Search for the cell housing the specified text and yield its (x, y) center coordinate. 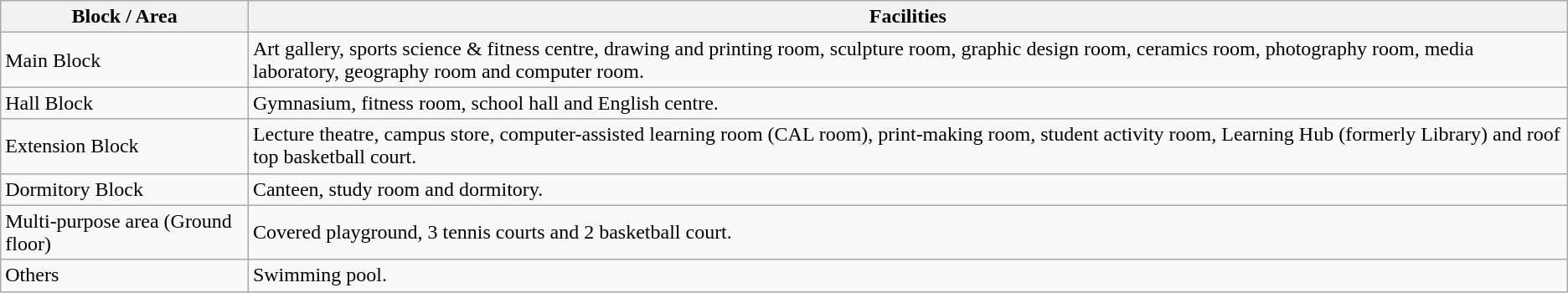
Canteen, study room and dormitory. (908, 189)
Main Block (125, 60)
Swimming pool. (908, 275)
Others (125, 275)
Covered playground, 3 tennis courts and 2 basketball court. (908, 233)
Dormitory Block (125, 189)
Block / Area (125, 17)
Facilities (908, 17)
Extension Block (125, 146)
Hall Block (125, 103)
Gymnasium, fitness room, school hall and English centre. (908, 103)
Multi-purpose area (Ground floor) (125, 233)
